Output the [x, y] coordinate of the center of the cell containing the given text.  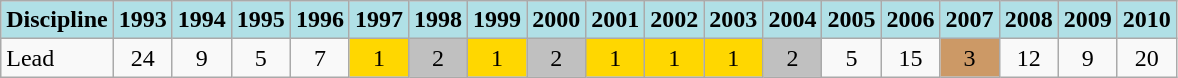
2002 [674, 20]
1994 [202, 20]
24 [142, 58]
1999 [498, 20]
2007 [970, 20]
1997 [378, 20]
2000 [556, 20]
2001 [616, 20]
1995 [260, 20]
2003 [734, 20]
2006 [910, 20]
Discipline [57, 20]
2005 [852, 20]
2008 [1028, 20]
12 [1028, 58]
20 [1146, 58]
2009 [1088, 20]
1998 [438, 20]
1993 [142, 20]
15 [910, 58]
2010 [1146, 20]
7 [320, 58]
3 [970, 58]
1996 [320, 20]
2004 [792, 20]
Lead [57, 58]
